Detect which cell encompasses the target text, then output its [X, Y] center coordinate. 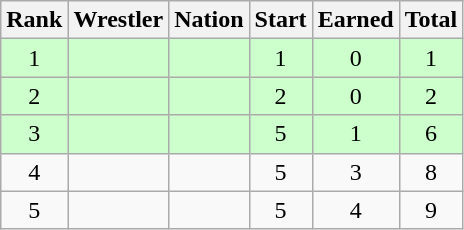
Start [280, 20]
Nation [209, 20]
9 [431, 210]
Rank [34, 20]
Total [431, 20]
Earned [356, 20]
6 [431, 134]
Wrestler [118, 20]
8 [431, 172]
